Provide the (X, Y) coordinate of the cell's center where the given text is located.  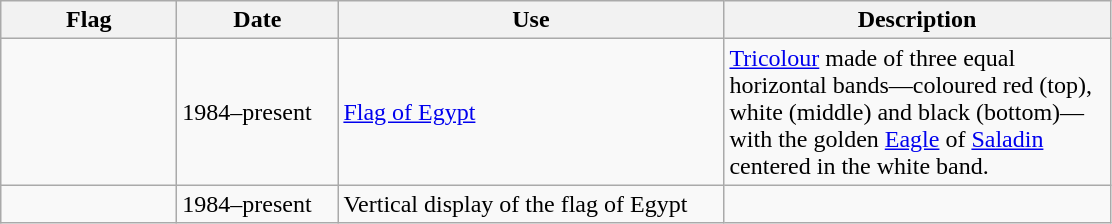
Description (917, 20)
Flag (89, 20)
Flag of Egypt (531, 112)
Use (531, 20)
Vertical display of the flag of Egypt (531, 204)
Date (258, 20)
